Return the (x, y) coordinate for the center point of the cell that contains the specified text.  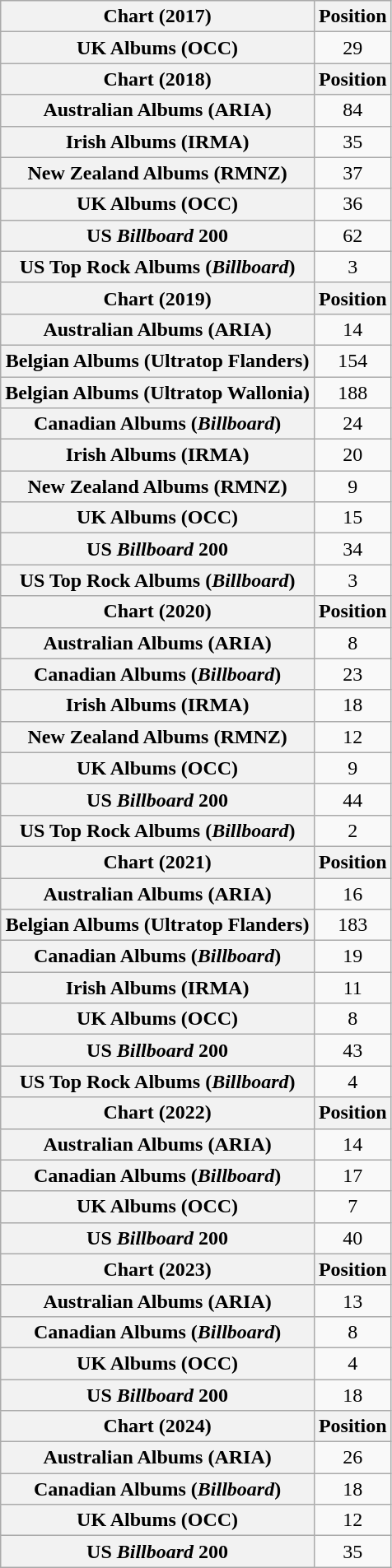
Chart (2017) (158, 16)
11 (352, 988)
183 (352, 925)
44 (352, 799)
84 (352, 110)
40 (352, 1238)
Belgian Albums (Ultratop Wallonia) (158, 393)
Chart (2020) (158, 612)
17 (352, 1175)
26 (352, 1458)
Chart (2018) (158, 79)
188 (352, 393)
19 (352, 956)
16 (352, 893)
154 (352, 361)
Chart (2024) (158, 1426)
62 (352, 235)
37 (352, 173)
34 (352, 549)
Chart (2023) (158, 1269)
36 (352, 204)
20 (352, 455)
24 (352, 424)
Chart (2019) (158, 298)
13 (352, 1300)
15 (352, 518)
43 (352, 1050)
7 (352, 1207)
2 (352, 831)
29 (352, 48)
23 (352, 674)
Chart (2021) (158, 862)
Chart (2022) (158, 1113)
